Identify which cell holds the provided text, then report its (X, Y) central coordinate. 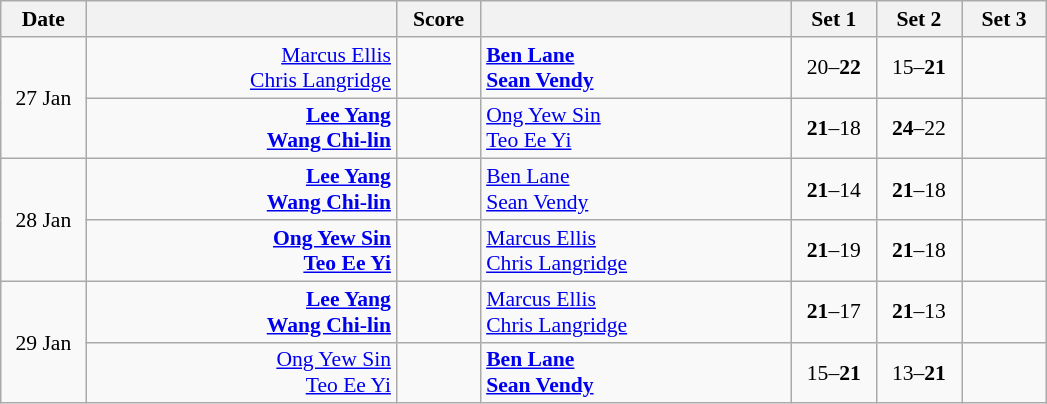
29 Jan (44, 342)
28 Jan (44, 220)
20–22 (834, 68)
21–13 (918, 312)
27 Jan (44, 98)
Date (44, 19)
21–19 (834, 250)
Set 3 (1004, 19)
Set 1 (834, 19)
Score (438, 19)
Set 2 (918, 19)
21–14 (834, 190)
24–22 (918, 128)
21–17 (834, 312)
13–21 (918, 372)
